Return the [x, y] coordinate for the center point of the cell that contains the specified text.  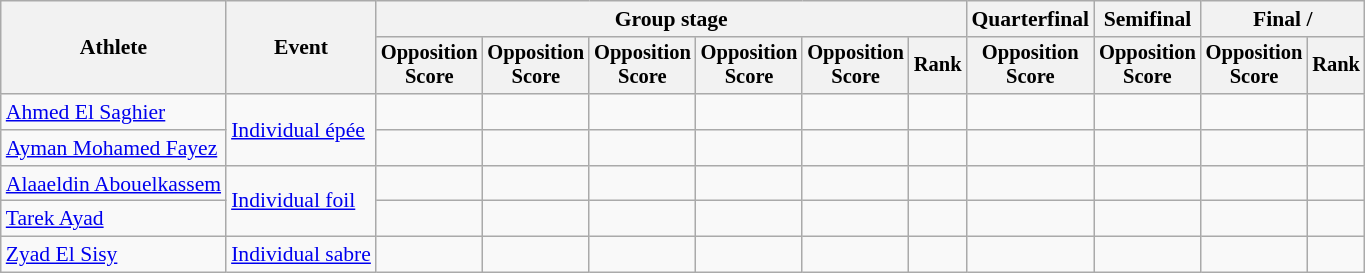
Quarterfinal [1030, 19]
Individual foil [301, 202]
Semifinal [1148, 19]
Athlete [114, 48]
Individual épée [301, 130]
Ayman Mohamed Fayez [114, 148]
Alaaeldin Abouelkassem [114, 184]
Event [301, 48]
Zyad El Sisy [114, 255]
Individual sabre [301, 255]
Tarek Ayad [114, 219]
Final / [1283, 19]
Group stage [672, 19]
Ahmed El Saghier [114, 112]
